Locate the cell with the specified text and output its (X, Y) center coordinate. 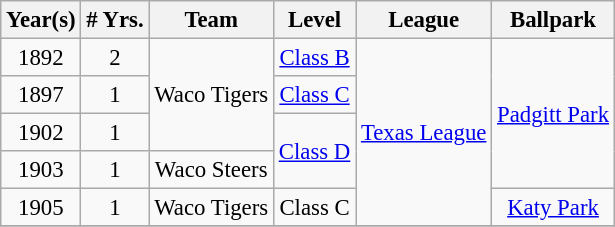
1897 (41, 95)
1903 (41, 170)
Katy Park (554, 208)
Class B (314, 58)
1905 (41, 208)
Texas League (424, 133)
Level (314, 20)
Class D (314, 152)
# Yrs. (115, 20)
Ballpark (554, 20)
Team (212, 20)
Year(s) (41, 20)
1892 (41, 58)
Padgitt Park (554, 114)
1902 (41, 133)
League (424, 20)
2 (115, 58)
Waco Steers (212, 170)
